Return the (x, y) coordinate for the center point of the cell that contains the specified text.  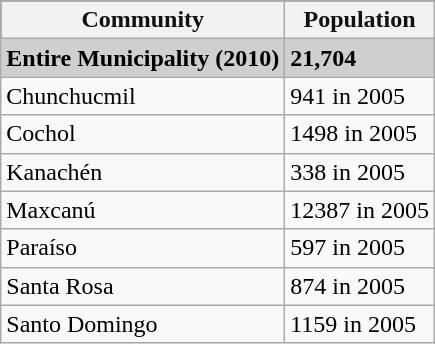
21,704 (360, 58)
Santa Rosa (143, 286)
338 in 2005 (360, 172)
Chunchucmil (143, 96)
Cochol (143, 134)
Santo Domingo (143, 324)
Paraíso (143, 248)
874 in 2005 (360, 286)
941 in 2005 (360, 96)
12387 in 2005 (360, 210)
Kanachén (143, 172)
1159 in 2005 (360, 324)
Entire Municipality (2010) (143, 58)
Community (143, 20)
Maxcanú (143, 210)
1498 in 2005 (360, 134)
Population (360, 20)
597 in 2005 (360, 248)
